Locate the cell with the specified text and output its (x, y) center coordinate. 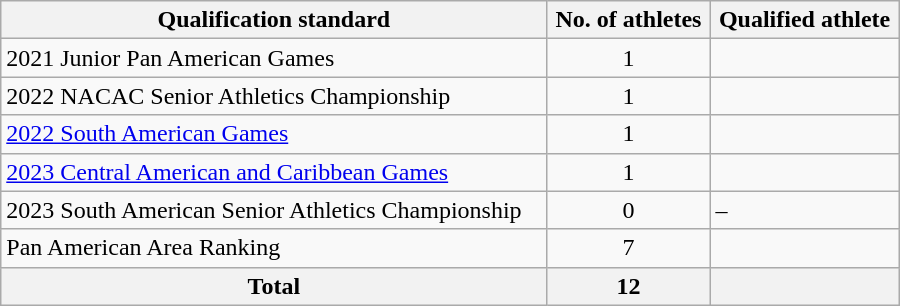
Total (274, 286)
0 (628, 210)
2023 South American Senior Athletics Championship (274, 210)
2021 Junior Pan American Games (274, 58)
7 (628, 248)
Qualified athlete (804, 20)
2022 NACAC Senior Athletics Championship (274, 96)
– (804, 210)
No. of athletes (628, 20)
Pan American Area Ranking (274, 248)
12 (628, 286)
2022 South American Games (274, 134)
2023 Central American and Caribbean Games (274, 172)
Qualification standard (274, 20)
